Locate the cell with the specified text and output its [x, y] center coordinate. 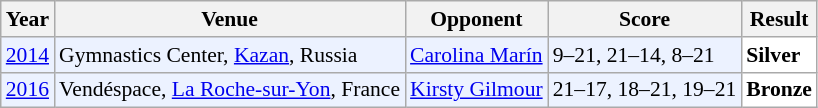
2014 [28, 55]
Kirsty Gilmour [476, 90]
Score [645, 19]
Carolina Marín [476, 55]
Venue [230, 19]
Opponent [476, 19]
9–21, 21–14, 8–21 [645, 55]
Bronze [779, 90]
21–17, 18–21, 19–21 [645, 90]
2016 [28, 90]
Year [28, 19]
Vendéspace, La Roche-sur-Yon, France [230, 90]
Gymnastics Center, Kazan, Russia [230, 55]
Silver [779, 55]
Result [779, 19]
